Detect which cell encompasses the target text, then output its [x, y] center coordinate. 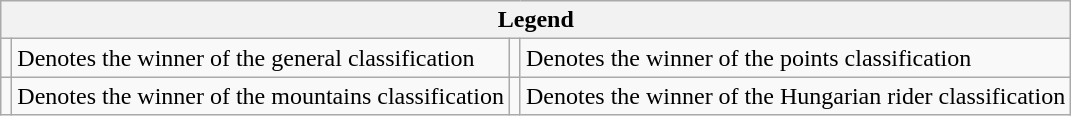
Denotes the winner of the general classification [261, 58]
Denotes the winner of the points classification [795, 58]
Denotes the winner of the Hungarian rider classification [795, 96]
Denotes the winner of the mountains classification [261, 96]
Legend [536, 20]
